Detect which cell encompasses the target text, then output its (X, Y) center coordinate. 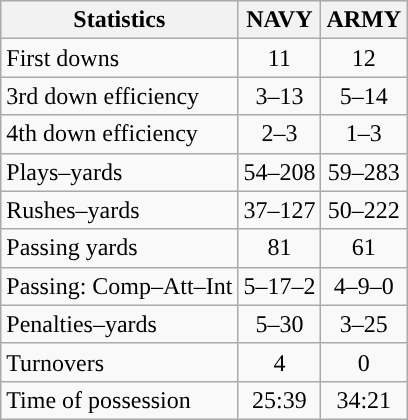
Rushes–yards (120, 210)
81 (280, 248)
4–9–0 (364, 286)
Turnovers (120, 362)
61 (364, 248)
3–13 (280, 96)
5–30 (280, 324)
1–3 (364, 134)
2–3 (280, 134)
Plays–yards (120, 172)
12 (364, 58)
Statistics (120, 20)
5–17–2 (280, 286)
11 (280, 58)
34:21 (364, 400)
25:39 (280, 400)
37–127 (280, 210)
54–208 (280, 172)
3rd down efficiency (120, 96)
4 (280, 362)
3–25 (364, 324)
0 (364, 362)
Passing: Comp–Att–Int (120, 286)
4th down efficiency (120, 134)
50–222 (364, 210)
5–14 (364, 96)
ARMY (364, 20)
Passing yards (120, 248)
Time of possession (120, 400)
NAVY (280, 20)
First downs (120, 58)
59–283 (364, 172)
Penalties–yards (120, 324)
